Scan for the cell matching the given text and deliver its [x, y] coordinate at center. 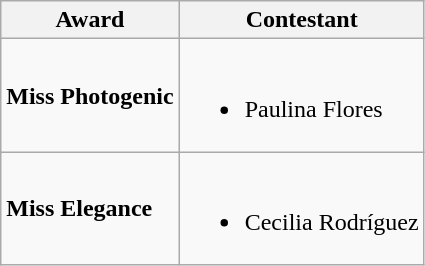
Award [90, 20]
Miss Elegance [90, 208]
Cecilia Rodríguez [302, 208]
Paulina Flores [302, 96]
Miss Photogenic [90, 96]
Contestant [302, 20]
